Return (x, y) of the center of cell containing provided text 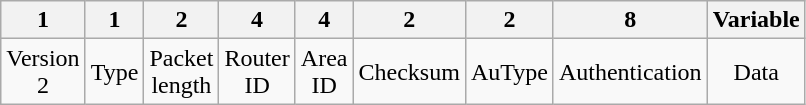
Area ID (324, 72)
Variable (756, 20)
AuType (509, 72)
Checksum (409, 72)
Data (756, 72)
Authentication (630, 72)
Packet length (182, 72)
Type (114, 72)
Version 2 (43, 72)
Router ID (257, 72)
8 (630, 20)
